Find where the given text appears and provide that cell's center as [x, y] coordinate. 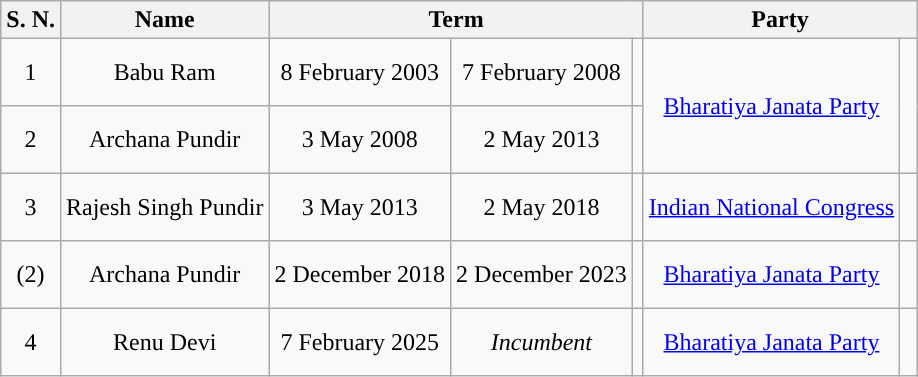
Rajesh Singh Pundir [164, 208]
Incumbent [542, 343]
2 May 2018 [542, 208]
2 December 2018 [360, 275]
3 May 2008 [360, 140]
2 May 2013 [542, 140]
Babu Ram [164, 73]
Name [164, 20]
4 [31, 343]
Party [780, 20]
1 [31, 73]
2 [31, 140]
2 December 2023 [542, 275]
7 February 2008 [542, 73]
Renu Devi [164, 343]
S. N. [31, 20]
Indian National Congress [771, 208]
3 [31, 208]
Term [456, 20]
3 May 2013 [360, 208]
8 February 2003 [360, 73]
(2) [31, 275]
7 February 2025 [360, 343]
